Detect which cell encompasses the target text, then output its [x, y] center coordinate. 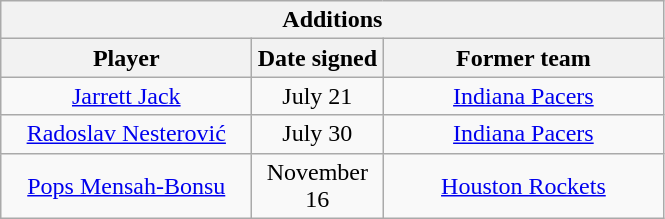
Pops Mensah-Bonsu [126, 186]
July 21 [318, 96]
Former team [524, 58]
July 30 [318, 134]
Houston Rockets [524, 186]
Date signed [318, 58]
Additions [332, 20]
Jarrett Jack [126, 96]
Player [126, 58]
November 16 [318, 186]
Radoslav Nesterović [126, 134]
